Determine the (X, Y) coordinate at the center of the cell enclosing the given text.  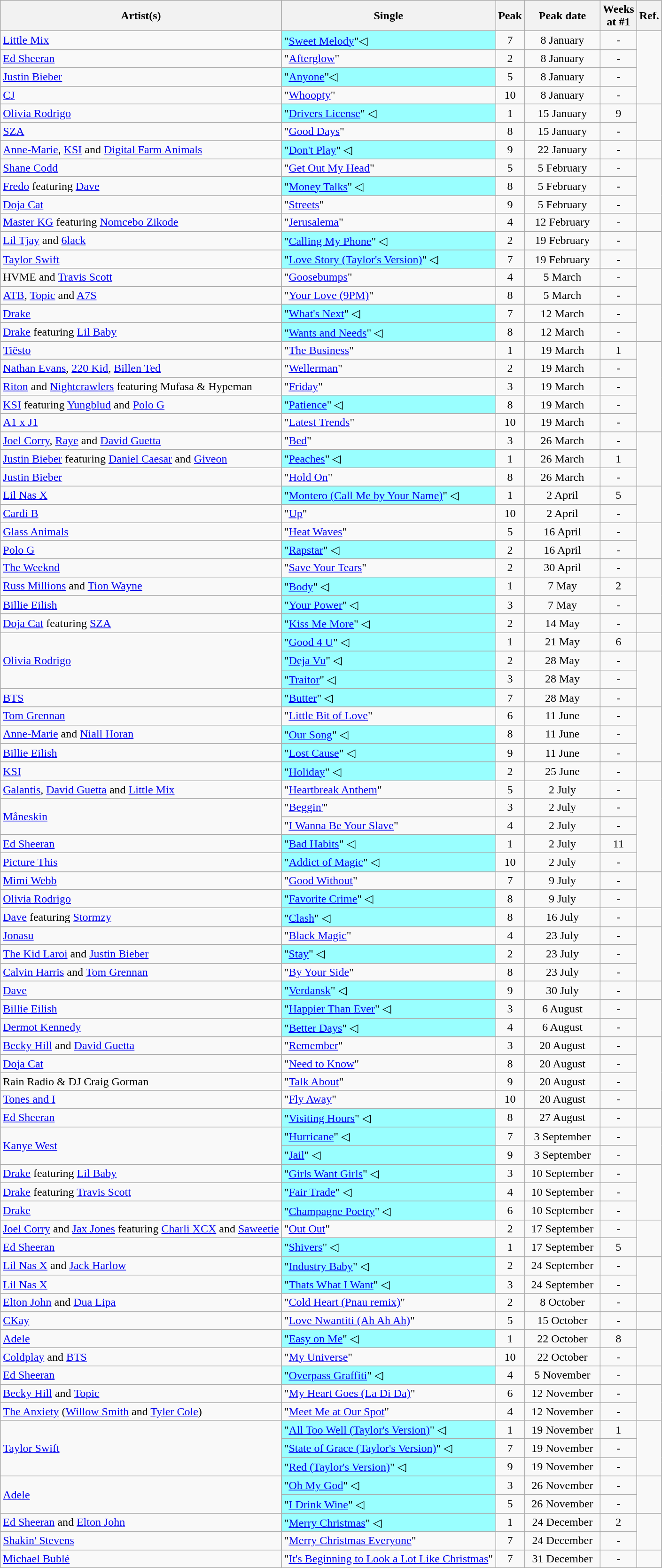
Picture This (141, 862)
"Your Power" ◁ (389, 605)
Dave featuring Stormzy (141, 917)
Drake featuring Travis Scott (141, 1192)
"I Wanna Be Your Slave" (389, 825)
"Little Bit of Love" (389, 716)
Tiësto (141, 350)
The Anxiety (Willow Smith and Tyler Cole) (141, 1411)
Lil Nas X and Jack Harlow (141, 1266)
"The Business" (389, 350)
Elton John and Dua Lipa (141, 1302)
"Bed" (389, 440)
30 July (562, 990)
"Peaches" ◁ (389, 459)
Jonasu (141, 935)
"All Too Well (Taylor's Version)" ◁ (389, 1430)
"I Drink Wine" ◁ (389, 1504)
"Talk About" (389, 1082)
"Wants and Needs" ◁ (389, 332)
Little Mix (141, 40)
"Jerusalema" (389, 222)
SZA (141, 132)
"Wellerman" (389, 368)
"Save Your Tears" (389, 568)
Becky Hill and David Guetta (141, 1046)
KSI (141, 771)
Single (389, 16)
"Calling My Phone" ◁ (389, 241)
Anne-Marie, KSI and Digital Farm Animals (141, 150)
Doja Cat featuring SZA (141, 623)
"Happier Than Ever" ◁ (389, 1009)
8 October (562, 1302)
BTS (141, 698)
"Love Story (Taylor's Version)" ◁ (389, 259)
"Heat Waves" (389, 532)
Peak (510, 16)
"Sweet Melody"◁ (389, 40)
25 June (562, 771)
Coldplay and BTS (141, 1357)
"Addict of Magic" ◁ (389, 862)
Shane Codd (141, 168)
"Montero (Call Me by Your Name)" ◁ (389, 495)
Polo G (141, 550)
5 November (562, 1375)
"Girls Want Girls" ◁ (389, 1174)
"Good Without" (389, 880)
Mimi Webb (141, 880)
"Thats What I Want" ◁ (389, 1285)
"Fly Away" (389, 1099)
"Kiss Me More" ◁ (389, 623)
Michael Bublé (141, 1559)
31 December (562, 1559)
"Beggin'" (389, 808)
"Out Out" (389, 1229)
"Friday" (389, 386)
Rain Radio & DJ Craig Gorman (141, 1082)
"Traitor" ◁ (389, 679)
"Good 4 U" ◁ (389, 642)
Russ Millions and Tion Wayne (141, 586)
"Up" (389, 513)
21 May (562, 642)
"Favorite Crime" ◁ (389, 899)
Peak date (562, 16)
Måneskin (141, 816)
KSI featuring Yungblud and Polo G (141, 405)
Calvin Harris and Tom Grennan (141, 972)
"Shivers" ◁ (389, 1247)
"Merry Christmas Everyone" (389, 1541)
Becky Hill and Topic (141, 1393)
12 February (562, 222)
"Don't Play" ◁ (389, 150)
"Fair Trade" ◁ (389, 1192)
HVME and Travis Scott (141, 277)
"Patience" ◁ (389, 405)
Cardi B (141, 513)
"Verdansk" ◁ (389, 990)
CJ (141, 95)
Joel Corry, Raye and David Guetta (141, 440)
"Butter" ◁ (389, 698)
"Get Out My Head" (389, 168)
"Afterglow" (389, 58)
Glass Animals (141, 532)
27 August (562, 1118)
"Goosebumps" (389, 277)
Ed Sheeran and Elton John (141, 1522)
The Weeknd (141, 568)
"Champagne Poetry" ◁ (389, 1211)
"Hurricane" ◁ (389, 1137)
Nathan Evans, 220 Kid, Billen Ted (141, 368)
"Oh My God" ◁ (389, 1485)
"Easy on Me" ◁ (389, 1339)
"Hold On" (389, 477)
"Bad Habits" ◁ (389, 844)
"Cold Heart (Pnau remix)" (389, 1302)
CKay (141, 1320)
14 May (562, 623)
"Whoopty" (389, 95)
Galantis, David Guetta and Little Mix (141, 790)
Dermot Kennedy (141, 1027)
Tones and I (141, 1099)
"Industry Baby" ◁ (389, 1266)
"Clash" ◁ (389, 917)
"Rapstar" ◁ (389, 550)
"Stay" ◁ (389, 954)
The Kid Laroi and Justin Bieber (141, 954)
Weeksat #1 (618, 16)
Shakin' Stevens (141, 1541)
Riton and Nightcrawlers featuring Mufasa & Hypeman (141, 386)
"Overpass Graffiti" ◁ (389, 1375)
22 January (562, 150)
"Good Days" (389, 132)
"Deja Vu" ◁ (389, 660)
"Merry Christmas" ◁ (389, 1522)
"Black Magic" (389, 935)
"By Your Side" (389, 972)
Joel Corry and Jax Jones featuring Charli XCX and Saweetie (141, 1229)
"Red (Taylor's Version)" ◁ (389, 1467)
"Our Song" ◁ (389, 734)
Lil Tjay and 6lack (141, 241)
11 (618, 844)
"Money Talks" ◁ (389, 186)
"Streets" (389, 204)
"Jail" ◁ (389, 1155)
Dave (141, 990)
"Drivers License" ◁ (389, 113)
"What's Next" ◁ (389, 314)
30 April (562, 568)
"Remember" (389, 1046)
"Your Love (9PM)" (389, 295)
"Lost Cause" ◁ (389, 753)
"Heartbreak Anthem" (389, 790)
"Visiting Hours" ◁ (389, 1118)
"Meet Me at Our Spot" (389, 1411)
ATB, Topic and A7S (141, 295)
Artist(s) (141, 16)
Fredo featuring Dave (141, 186)
Anne-Marie and Niall Horan (141, 734)
"Holiday" ◁ (389, 771)
"Need to Know" (389, 1064)
Tom Grennan (141, 716)
15 October (562, 1320)
"State of Grace (Taylor's Version)" ◁ (389, 1448)
Kanye West (141, 1146)
"It's Beginning to Look a Lot Like Christmas" (389, 1559)
"Latest Trends" (389, 423)
"Love Nwantiti (Ah Ah Ah)" (389, 1320)
"Better Days" ◁ (389, 1027)
Master KG featuring Nomcebo Zikode (141, 222)
"My Universe" (389, 1357)
Ref. (649, 16)
"Anyone"◁ (389, 77)
A1 x J1 (141, 423)
"My Heart Goes (La Di Da)" (389, 1393)
16 July (562, 917)
"Body" ◁ (389, 586)
Justin Bieber featuring Daniel Caesar and Giveon (141, 459)
